Return [x, y] of the center of cell containing provided text 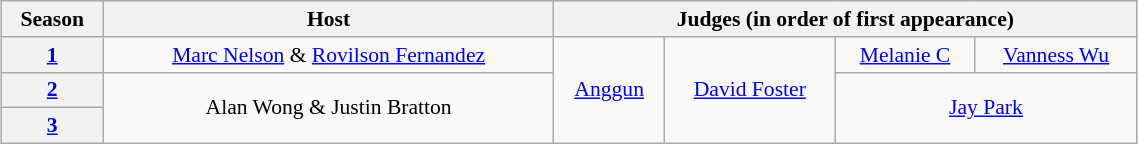
Marc Nelson & Rovilson Fernandez [329, 55]
Judges (in order of first appearance) [846, 19]
1 [52, 55]
2 [52, 90]
Alan Wong & Justin Bratton [329, 108]
Vanness Wu [1056, 55]
Melanie C [905, 55]
Jay Park [986, 108]
Anggun [610, 90]
David Foster [750, 90]
3 [52, 126]
Season [52, 19]
Host [329, 19]
